Return the (x, y) coordinate for the center point of the cell that contains the specified text.  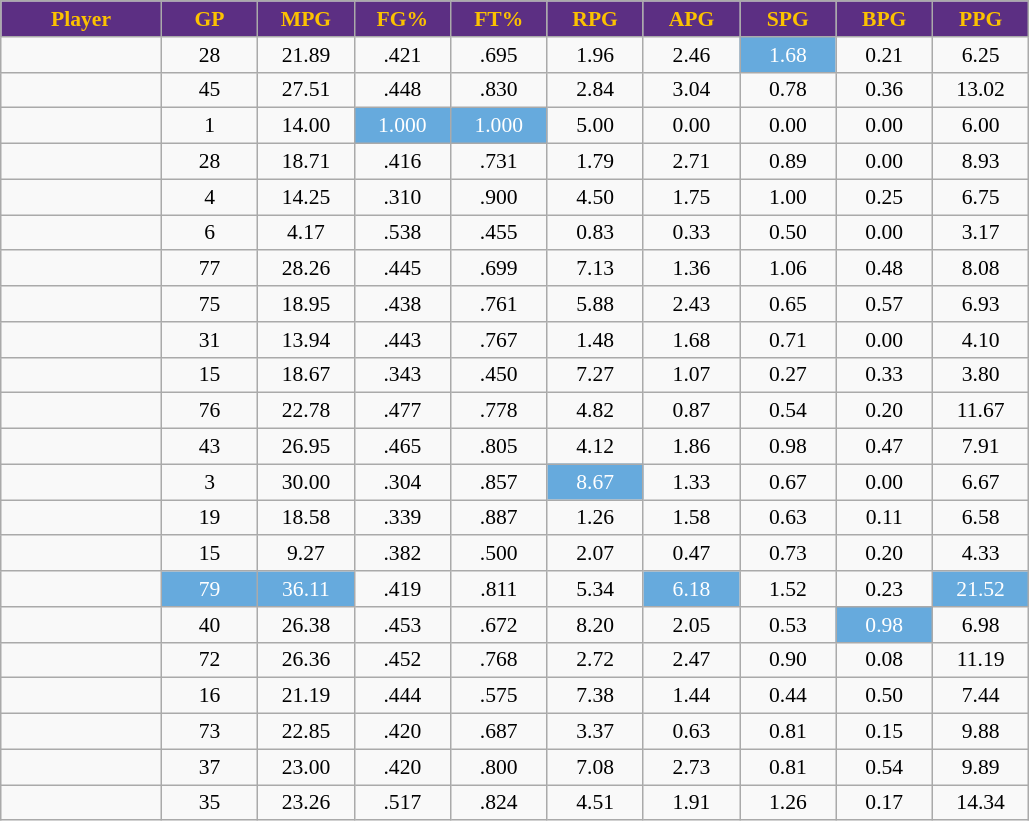
.699 (499, 269)
0.11 (884, 518)
0.36 (884, 90)
.824 (499, 803)
2.71 (691, 162)
9.27 (306, 554)
75 (209, 304)
0.90 (788, 660)
.450 (499, 375)
0.89 (788, 162)
72 (209, 660)
0.08 (884, 660)
9.89 (980, 767)
0.87 (691, 411)
1.06 (788, 269)
14.34 (980, 803)
4.10 (980, 340)
.343 (402, 375)
4 (209, 197)
14.00 (306, 126)
.811 (499, 589)
76 (209, 411)
.455 (499, 233)
0.48 (884, 269)
16 (209, 696)
6.75 (980, 197)
FG% (402, 19)
4.50 (595, 197)
21.19 (306, 696)
.830 (499, 90)
.421 (402, 55)
18.58 (306, 518)
1.48 (595, 340)
Player (82, 19)
6.25 (980, 55)
27.51 (306, 90)
23.26 (306, 803)
.672 (499, 625)
21.89 (306, 55)
18.95 (306, 304)
.900 (499, 197)
22.78 (306, 411)
0.25 (884, 197)
1.75 (691, 197)
0.65 (788, 304)
28.26 (306, 269)
7.08 (595, 767)
36.11 (306, 589)
FT% (499, 19)
2.46 (691, 55)
0.44 (788, 696)
79 (209, 589)
1.86 (691, 447)
0.27 (788, 375)
3.80 (980, 375)
0.73 (788, 554)
2.05 (691, 625)
.800 (499, 767)
26.38 (306, 625)
0.57 (884, 304)
.465 (402, 447)
.687 (499, 732)
8.20 (595, 625)
1.00 (788, 197)
.443 (402, 340)
11.19 (980, 660)
4.51 (595, 803)
13.94 (306, 340)
.695 (499, 55)
8.67 (595, 482)
6.18 (691, 589)
SPG (788, 19)
.575 (499, 696)
40 (209, 625)
43 (209, 447)
.857 (499, 482)
22.85 (306, 732)
2.43 (691, 304)
RPG (595, 19)
7.91 (980, 447)
37 (209, 767)
5.00 (595, 126)
1 (209, 126)
0.71 (788, 340)
1.07 (691, 375)
PPG (980, 19)
.448 (402, 90)
4.17 (306, 233)
.767 (499, 340)
.453 (402, 625)
.310 (402, 197)
6.00 (980, 126)
14.25 (306, 197)
1.91 (691, 803)
.778 (499, 411)
1.36 (691, 269)
7.13 (595, 269)
1.96 (595, 55)
2.84 (595, 90)
26.95 (306, 447)
.500 (499, 554)
4.12 (595, 447)
7.27 (595, 375)
0.67 (788, 482)
1.33 (691, 482)
0.17 (884, 803)
.517 (402, 803)
5.34 (595, 589)
0.23 (884, 589)
9.88 (980, 732)
3.37 (595, 732)
3.17 (980, 233)
2.72 (595, 660)
4.33 (980, 554)
77 (209, 269)
GP (209, 19)
21.52 (980, 589)
8.08 (980, 269)
1.44 (691, 696)
0.15 (884, 732)
.416 (402, 162)
1.58 (691, 518)
2.73 (691, 767)
2.07 (595, 554)
3 (209, 482)
35 (209, 803)
MPG (306, 19)
.768 (499, 660)
8.93 (980, 162)
.445 (402, 269)
6 (209, 233)
2.47 (691, 660)
18.67 (306, 375)
3.04 (691, 90)
.438 (402, 304)
.538 (402, 233)
0.21 (884, 55)
7.44 (980, 696)
18.71 (306, 162)
1.79 (595, 162)
0.53 (788, 625)
6.67 (980, 482)
26.36 (306, 660)
APG (691, 19)
0.78 (788, 90)
5.88 (595, 304)
73 (209, 732)
.444 (402, 696)
.419 (402, 589)
1.52 (788, 589)
.477 (402, 411)
.731 (499, 162)
31 (209, 340)
6.98 (980, 625)
.382 (402, 554)
23.00 (306, 767)
BPG (884, 19)
45 (209, 90)
.805 (499, 447)
.452 (402, 660)
30.00 (306, 482)
4.82 (595, 411)
.339 (402, 518)
6.93 (980, 304)
19 (209, 518)
7.38 (595, 696)
.887 (499, 518)
11.67 (980, 411)
13.02 (980, 90)
0.83 (595, 233)
.761 (499, 304)
6.58 (980, 518)
.304 (402, 482)
